Return the (x, y) coordinate for the center point of the cell that contains the specified text.  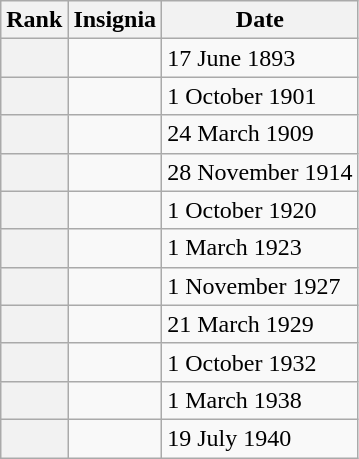
1 October 1901 (260, 96)
Date (260, 20)
21 March 1929 (260, 324)
24 March 1909 (260, 134)
1 October 1920 (260, 210)
1 March 1938 (260, 400)
Rank (34, 20)
1 March 1923 (260, 248)
28 November 1914 (260, 172)
Insignia (115, 20)
1 October 1932 (260, 362)
1 November 1927 (260, 286)
19 July 1940 (260, 438)
17 June 1893 (260, 58)
